Extract the (x, y) coordinate from the center of the cell holding the provided text.  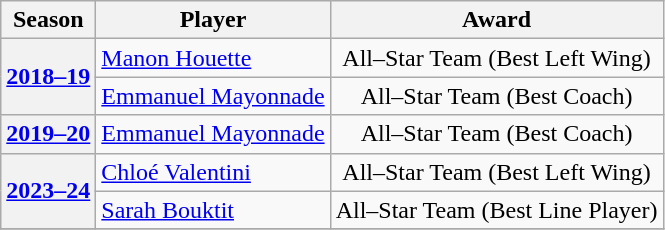
2019–20 (48, 134)
Sarah Bouktit (213, 210)
Season (48, 20)
2023–24 (48, 191)
Chloé Valentini (213, 172)
Manon Houette (213, 58)
All–Star Team (Best Line Player) (496, 210)
Award (496, 20)
2018–19 (48, 77)
Player (213, 20)
